For the text-containing cell, return its midpoint in (X, Y) coordinate format. 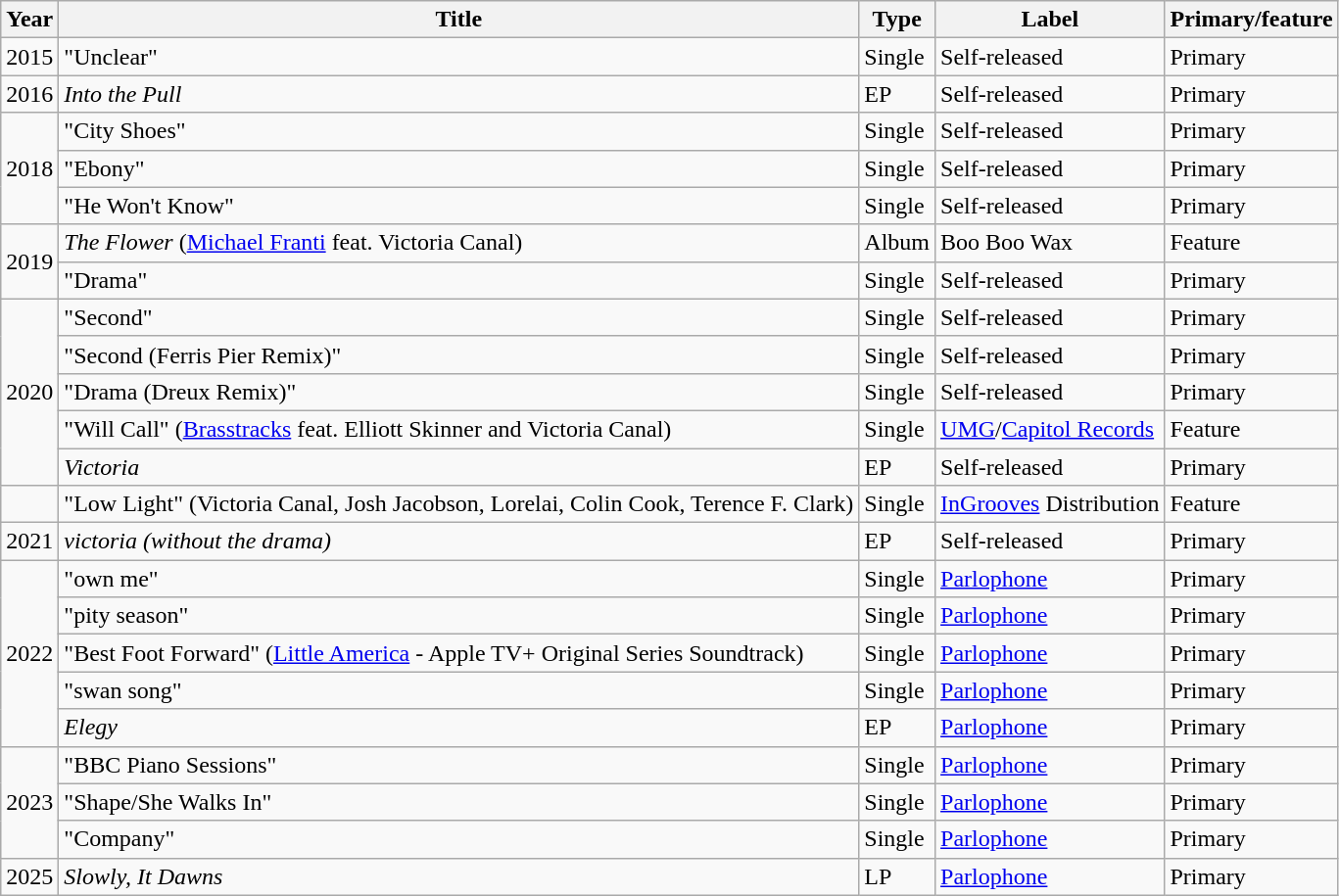
2018 (29, 168)
"Second" (458, 317)
"swan song" (458, 690)
Into the Pull (458, 94)
"Shape/She Walks In" (458, 802)
"Unclear" (458, 57)
2016 (29, 94)
2025 (29, 876)
"own me" (458, 579)
"pity season" (458, 616)
2023 (29, 802)
"He Won't Know" (458, 206)
2020 (29, 392)
"Drama (Dreux Remix)" (458, 392)
2015 (29, 57)
2021 (29, 542)
Year (29, 20)
Slowly, It Dawns (458, 876)
The Flower (Michael Franti feat. Victoria Canal) (458, 243)
2019 (29, 261)
UMG/Capitol Records (1050, 429)
Album (897, 243)
Title (458, 20)
Boo Boo Wax (1050, 243)
"Company" (458, 839)
victoria (without the drama) (458, 542)
"BBC Piano Sessions" (458, 765)
"City Shoes" (458, 131)
Victoria (458, 467)
"Second (Ferris Pier Remix)" (458, 354)
"Best Foot Forward" (Little America - Apple TV+ Original Series Soundtrack) (458, 653)
"Ebony" (458, 168)
Type (897, 20)
InGrooves Distribution (1050, 504)
LP (897, 876)
"Will Call" (Brasstracks feat. Elliott Skinner and Victoria Canal) (458, 429)
"Low Light" (Victoria Canal, Josh Jacobson, Lorelai, Colin Cook, Terence F. Clark) (458, 504)
Primary/feature (1252, 20)
Label (1050, 20)
2022 (29, 653)
"Drama" (458, 280)
Elegy (458, 728)
